Output the [X, Y] coordinate of the center of the cell containing the given text.  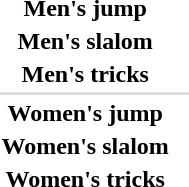
Men's slalom [85, 41]
Women's slalom [85, 146]
Men's tricks [85, 74]
Women's jump [85, 113]
